Determine the (x, y) coordinate at the center of the cell enclosing the given text.  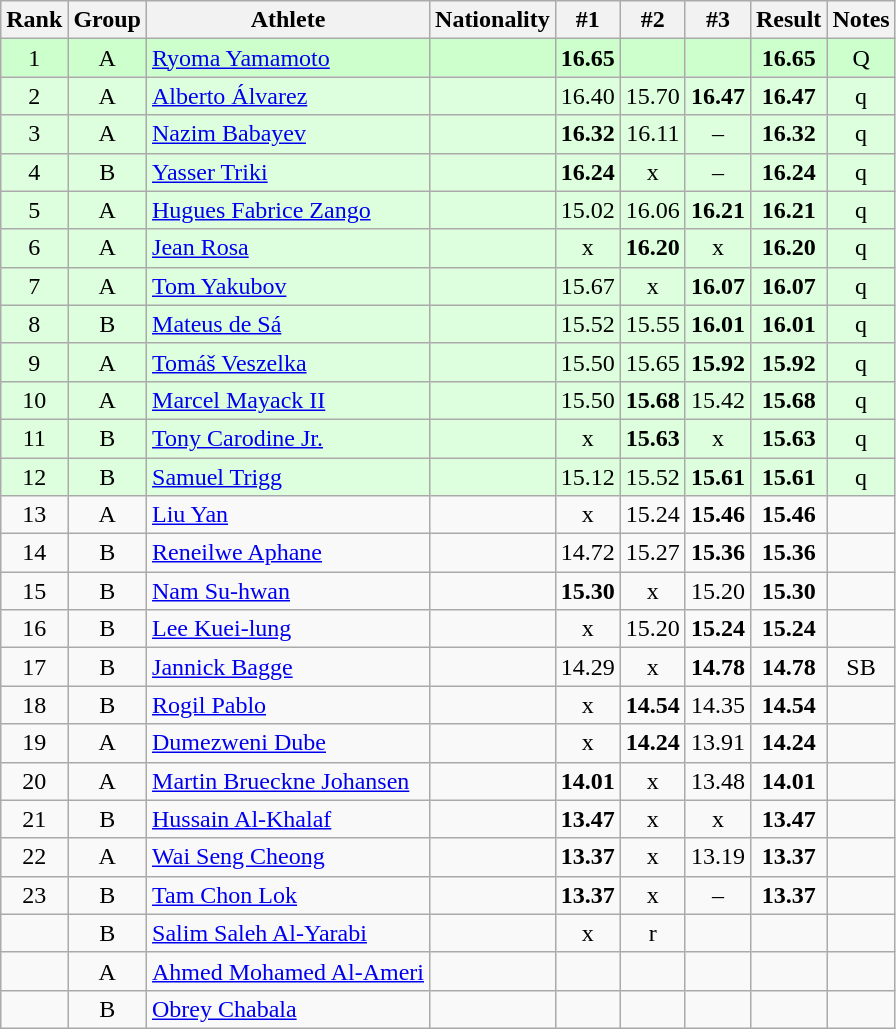
Nazim Babayev (288, 134)
Mateus de Sá (288, 324)
Group (108, 20)
Hugues Fabrice Zango (288, 210)
#2 (652, 20)
22 (34, 857)
Obrey Chabala (288, 1009)
13.91 (718, 743)
16.06 (652, 210)
Yasser Triki (288, 172)
Dumezweni Dube (288, 743)
Samuel Trigg (288, 477)
15.70 (652, 96)
Tomáš Veszelka (288, 362)
7 (34, 286)
15.55 (652, 324)
Tom Yakubov (288, 286)
Rank (34, 20)
16 (34, 629)
14.29 (588, 667)
18 (34, 705)
9 (34, 362)
Ahmed Mohamed Al-Ameri (288, 971)
17 (34, 667)
Rogil Pablo (288, 705)
13.19 (718, 857)
Wai Seng Cheong (288, 857)
Nam Su-hwan (288, 591)
Result (788, 20)
Martin Brueckne Johansen (288, 781)
14 (34, 553)
6 (34, 248)
#3 (718, 20)
Jannick Bagge (288, 667)
15.65 (652, 362)
15.67 (588, 286)
Ryoma Yamamoto (288, 58)
Jean Rosa (288, 248)
5 (34, 210)
15.02 (588, 210)
10 (34, 400)
Nationality (493, 20)
Q (861, 58)
Lee Kuei-lung (288, 629)
15.12 (588, 477)
12 (34, 477)
8 (34, 324)
14.72 (588, 553)
Reneilwe Aphane (288, 553)
16.40 (588, 96)
2 (34, 96)
Athlete (288, 20)
21 (34, 819)
r (652, 933)
1 (34, 58)
Hussain Al-Khalaf (288, 819)
15 (34, 591)
Salim Saleh Al-Yarabi (288, 933)
Liu Yan (288, 515)
16.11 (652, 134)
15.27 (652, 553)
SB (861, 667)
Notes (861, 20)
11 (34, 438)
19 (34, 743)
#1 (588, 20)
4 (34, 172)
23 (34, 895)
14.35 (718, 705)
13 (34, 515)
Tam Chon Lok (288, 895)
13.48 (718, 781)
Marcel Mayack II (288, 400)
3 (34, 134)
Tony Carodine Jr. (288, 438)
15.42 (718, 400)
20 (34, 781)
Alberto Álvarez (288, 96)
